Detect which cell encompasses the target text, then output its (x, y) center coordinate. 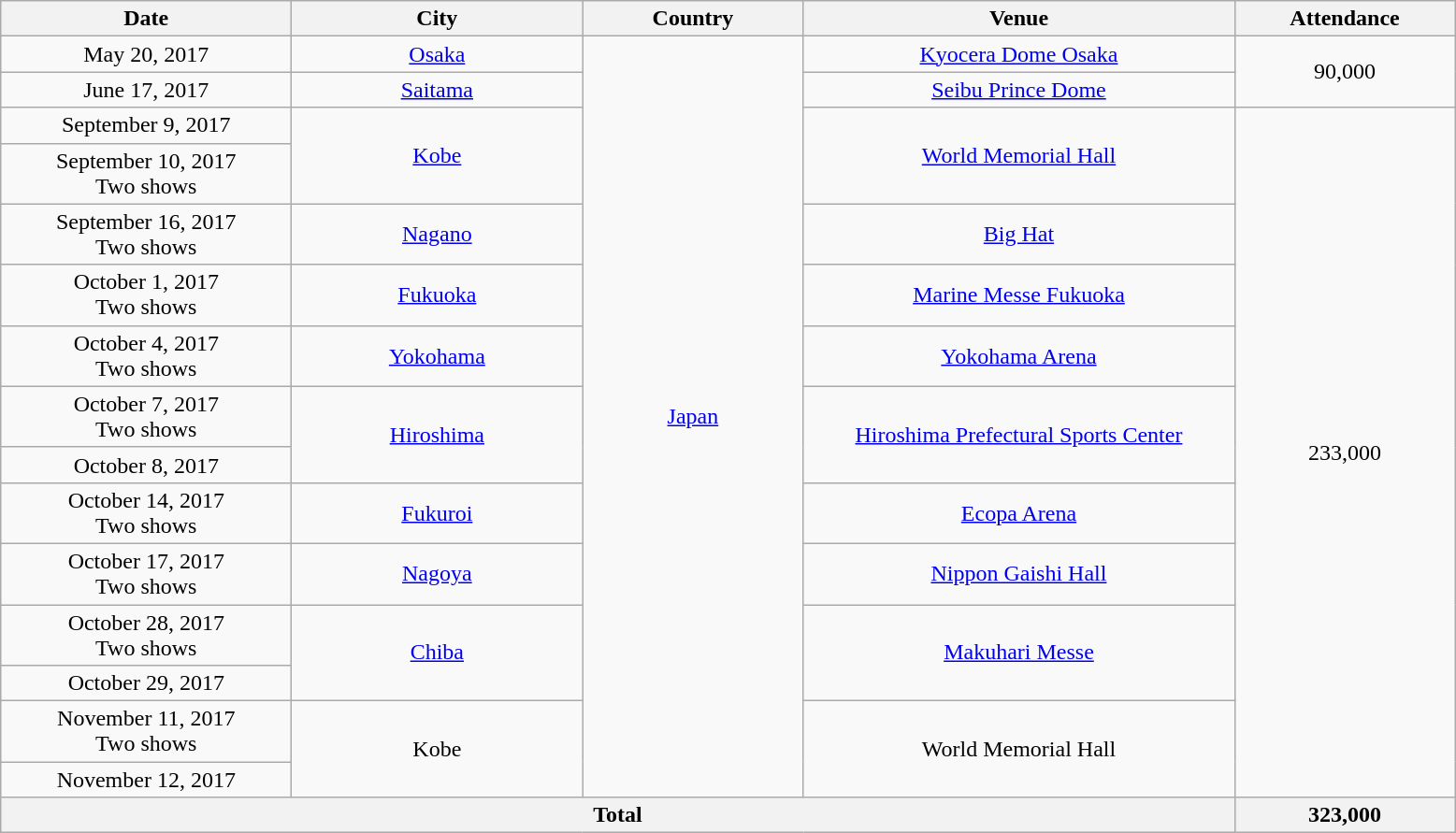
Hiroshima (438, 434)
233,000 (1345, 452)
Kyocera Dome Osaka (1019, 54)
September 10, 2017Two shows (146, 174)
Chiba (438, 653)
October 28, 2017Two shows (146, 634)
Ecopa Arena (1019, 512)
Fukuroi (438, 512)
Nagoya (438, 574)
Osaka (438, 54)
September 16, 2017Two shows (146, 234)
Nagano (438, 234)
Japan (693, 417)
Hiroshima Prefectural Sports Center (1019, 434)
City (438, 19)
September 9, 2017 (146, 125)
October 4, 2017Two shows (146, 355)
May 20, 2017 (146, 54)
Saitama (438, 90)
October 7, 2017Two shows (146, 417)
October 17, 2017Two shows (146, 574)
Yokohama (438, 355)
Date (146, 19)
November 12, 2017 (146, 780)
Big Hat (1019, 234)
November 11, 2017Two shows (146, 731)
90,000 (1345, 72)
Marine Messe Fukuoka (1019, 295)
October 1, 2017Two shows (146, 295)
October 8, 2017 (146, 465)
Venue (1019, 19)
323,000 (1345, 815)
Fukuoka (438, 295)
Country (693, 19)
October 14, 2017Two shows (146, 512)
October 29, 2017 (146, 683)
Attendance (1345, 19)
June 17, 2017 (146, 90)
Seibu Prince Dome (1019, 90)
Makuhari Messe (1019, 653)
Nippon Gaishi Hall (1019, 574)
Total (617, 815)
Yokohama Arena (1019, 355)
